Capture the cell that displays the provided text and extract its (X, Y) central coordinate. 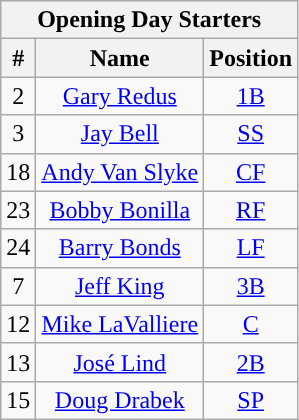
Doug Drabek (120, 400)
Position (251, 58)
SS (251, 134)
3B (251, 286)
RF (251, 210)
Jeff King (120, 286)
23 (18, 210)
24 (18, 248)
José Lind (120, 362)
3 (18, 134)
Gary Redus (120, 96)
7 (18, 286)
# (18, 58)
18 (18, 172)
15 (18, 400)
Jay Bell (120, 134)
CF (251, 172)
SP (251, 400)
Barry Bonds (120, 248)
2 (18, 96)
2B (251, 362)
13 (18, 362)
1B (251, 96)
Bobby Bonilla (120, 210)
Andy Van Slyke (120, 172)
C (251, 324)
Mike LaValliere (120, 324)
12 (18, 324)
Opening Day Starters (150, 20)
Name (120, 58)
LF (251, 248)
